Return the (x, y) coordinate for the center point of the cell that contains the specified text.  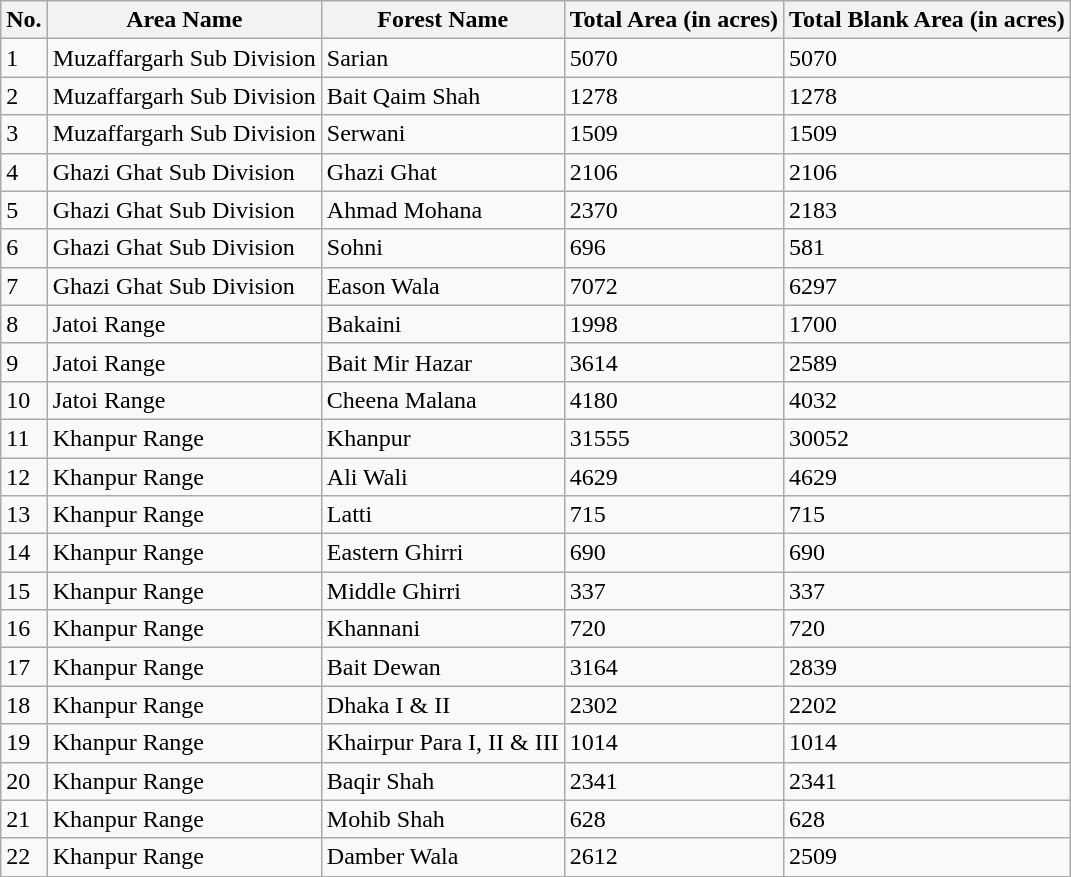
Latti (442, 515)
15 (24, 591)
Khanpur (442, 438)
3 (24, 134)
8 (24, 324)
696 (674, 248)
Serwani (442, 134)
4032 (928, 400)
1 (24, 58)
Ali Wali (442, 477)
2183 (928, 210)
3164 (674, 667)
2612 (674, 857)
11 (24, 438)
7072 (674, 286)
9 (24, 362)
6 (24, 248)
10 (24, 400)
14 (24, 553)
22 (24, 857)
4 (24, 172)
Sohni (442, 248)
Forest Name (442, 20)
Damber Wala (442, 857)
6297 (928, 286)
Dhaka I & II (442, 705)
No. (24, 20)
2202 (928, 705)
Khairpur Para I, II & III (442, 743)
2 (24, 96)
18 (24, 705)
2370 (674, 210)
1998 (674, 324)
2589 (928, 362)
30052 (928, 438)
21 (24, 819)
Bait Qaim Shah (442, 96)
2839 (928, 667)
4180 (674, 400)
Middle Ghirri (442, 591)
1700 (928, 324)
12 (24, 477)
Sarian (442, 58)
7 (24, 286)
Area Name (184, 20)
Eason Wala (442, 286)
2509 (928, 857)
Bakaini (442, 324)
Ghazi Ghat (442, 172)
19 (24, 743)
16 (24, 629)
Ahmad Mohana (442, 210)
17 (24, 667)
Cheena Malana (442, 400)
Total Area (in acres) (674, 20)
31555 (674, 438)
5 (24, 210)
Eastern Ghirri (442, 553)
Khannani (442, 629)
3614 (674, 362)
581 (928, 248)
2302 (674, 705)
Total Blank Area (in acres) (928, 20)
20 (24, 781)
Mohib Shah (442, 819)
Bait Mir Hazar (442, 362)
13 (24, 515)
Bait Dewan (442, 667)
Baqir Shah (442, 781)
